From the cell containing the given text, extract its center point as [x, y] coordinate. 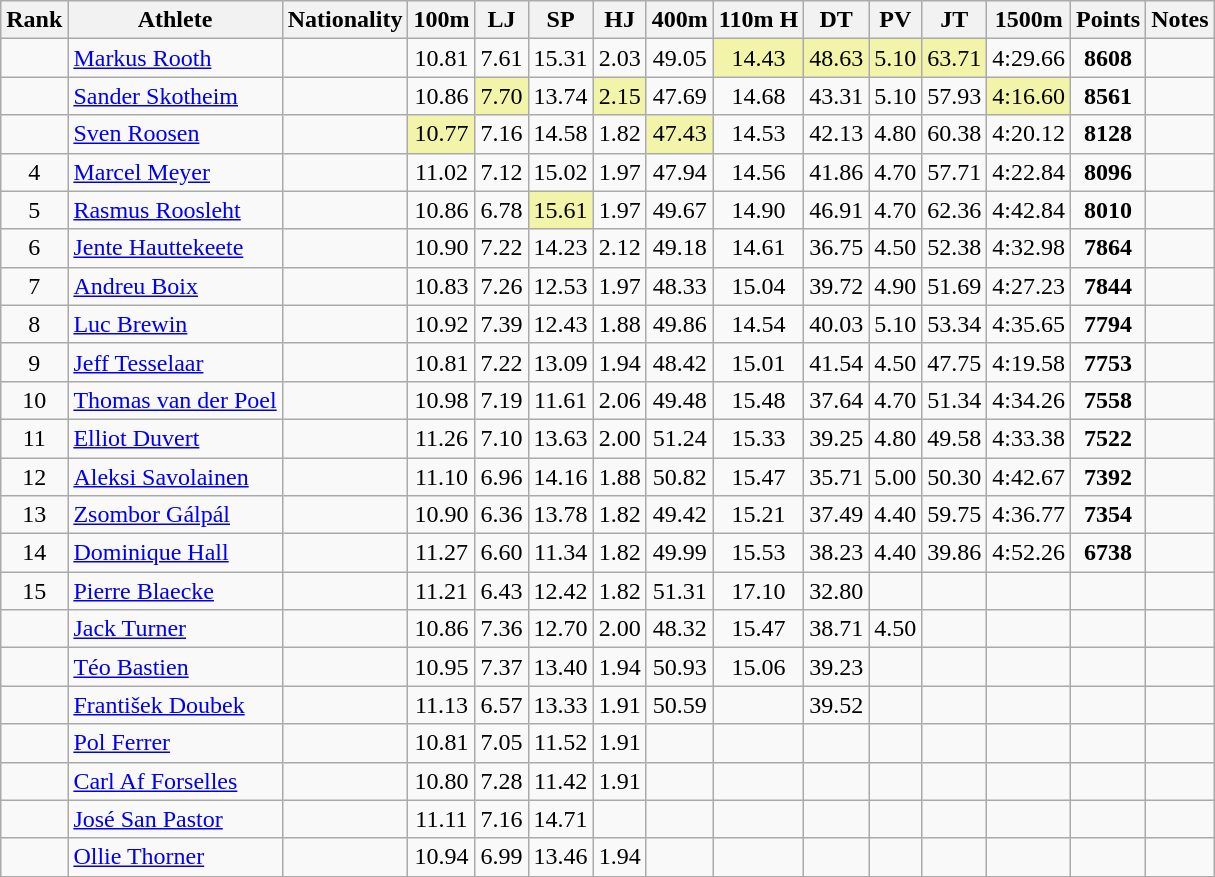
37.64 [836, 400]
51.34 [954, 400]
48.63 [836, 58]
49.99 [680, 553]
Jente Hauttekeete [175, 248]
13.40 [560, 667]
14.90 [758, 210]
Aleksi Savolainen [175, 477]
7794 [1108, 324]
7864 [1108, 248]
15.06 [758, 667]
Carl Af Forselles [175, 781]
100m [442, 20]
Dominique Hall [175, 553]
Luc Brewin [175, 324]
7354 [1108, 515]
10.83 [442, 286]
Rank [34, 20]
7.28 [502, 781]
4:16.60 [1029, 96]
Jeff Tesselaar [175, 362]
49.48 [680, 400]
4:52.26 [1029, 553]
5.00 [896, 477]
40.03 [836, 324]
15.21 [758, 515]
Marcel Meyer [175, 172]
11.26 [442, 438]
12.70 [560, 629]
7558 [1108, 400]
11.02 [442, 172]
39.72 [836, 286]
35.71 [836, 477]
57.93 [954, 96]
4:20.12 [1029, 134]
7844 [1108, 286]
4:33.38 [1029, 438]
51.31 [680, 591]
4.90 [896, 286]
49.58 [954, 438]
DT [836, 20]
7522 [1108, 438]
39.25 [836, 438]
39.52 [836, 705]
11 [34, 438]
Sander Skotheim [175, 96]
38.23 [836, 553]
14.58 [560, 134]
Athlete [175, 20]
6.43 [502, 591]
51.69 [954, 286]
Andreu Boix [175, 286]
10.94 [442, 857]
15.61 [560, 210]
Markus Rooth [175, 58]
10.92 [442, 324]
6.99 [502, 857]
10.98 [442, 400]
11.13 [442, 705]
2.03 [620, 58]
10.80 [442, 781]
62.36 [954, 210]
48.32 [680, 629]
11.21 [442, 591]
49.86 [680, 324]
7.70 [502, 96]
12.42 [560, 591]
46.91 [836, 210]
60.38 [954, 134]
8608 [1108, 58]
47.75 [954, 362]
13.46 [560, 857]
1500m [1029, 20]
48.42 [680, 362]
10.77 [442, 134]
15 [34, 591]
13.33 [560, 705]
7.39 [502, 324]
47.43 [680, 134]
2.06 [620, 400]
13.74 [560, 96]
6738 [1108, 553]
42.13 [836, 134]
11.27 [442, 553]
4:32.98 [1029, 248]
4:34.26 [1029, 400]
51.24 [680, 438]
50.82 [680, 477]
41.86 [836, 172]
48.33 [680, 286]
49.18 [680, 248]
10 [34, 400]
Ollie Thorner [175, 857]
2.12 [620, 248]
Jack Turner [175, 629]
11.52 [560, 743]
110m H [758, 20]
8 [34, 324]
Notes [1180, 20]
František Doubek [175, 705]
14.61 [758, 248]
13.63 [560, 438]
7.37 [502, 667]
Elliot Duvert [175, 438]
Points [1108, 20]
15.02 [560, 172]
6.57 [502, 705]
Pol Ferrer [175, 743]
63.71 [954, 58]
6 [34, 248]
14.16 [560, 477]
8128 [1108, 134]
7.19 [502, 400]
4:42.67 [1029, 477]
13 [34, 515]
36.75 [836, 248]
12 [34, 477]
7.36 [502, 629]
14.53 [758, 134]
15.53 [758, 553]
Zsombor Gálpál [175, 515]
Rasmus Roosleht [175, 210]
4:19.58 [1029, 362]
15.01 [758, 362]
15.04 [758, 286]
38.71 [836, 629]
Pierre Blaecke [175, 591]
57.71 [954, 172]
José San Pastor [175, 819]
Nationality [345, 20]
4:36.77 [1029, 515]
14.43 [758, 58]
7.61 [502, 58]
50.59 [680, 705]
JT [954, 20]
SP [560, 20]
11.61 [560, 400]
49.05 [680, 58]
4:29.66 [1029, 58]
47.94 [680, 172]
37.49 [836, 515]
39.23 [836, 667]
4:35.65 [1029, 324]
4:42.84 [1029, 210]
7.10 [502, 438]
13.09 [560, 362]
11.42 [560, 781]
14.56 [758, 172]
49.42 [680, 515]
Sven Roosen [175, 134]
400m [680, 20]
15.33 [758, 438]
2.15 [620, 96]
8096 [1108, 172]
9 [34, 362]
7.05 [502, 743]
7.12 [502, 172]
52.38 [954, 248]
11.10 [442, 477]
11.11 [442, 819]
14 [34, 553]
43.31 [836, 96]
4:22.84 [1029, 172]
11.34 [560, 553]
47.69 [680, 96]
7.26 [502, 286]
8561 [1108, 96]
8010 [1108, 210]
14.68 [758, 96]
14.23 [560, 248]
4:27.23 [1029, 286]
14.71 [560, 819]
7392 [1108, 477]
Téo Bastien [175, 667]
LJ [502, 20]
32.80 [836, 591]
5 [34, 210]
17.10 [758, 591]
50.30 [954, 477]
12.53 [560, 286]
7 [34, 286]
Thomas van der Poel [175, 400]
10.95 [442, 667]
49.67 [680, 210]
7753 [1108, 362]
15.31 [560, 58]
15.48 [758, 400]
41.54 [836, 362]
50.93 [680, 667]
53.34 [954, 324]
4 [34, 172]
14.54 [758, 324]
59.75 [954, 515]
6.36 [502, 515]
PV [896, 20]
13.78 [560, 515]
12.43 [560, 324]
6.78 [502, 210]
6.96 [502, 477]
39.86 [954, 553]
HJ [620, 20]
6.60 [502, 553]
